Return (X, Y) of the center of cell containing provided text 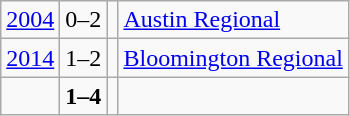
2014 (30, 58)
Bloomington Regional (233, 58)
1–2 (84, 58)
0–2 (84, 20)
2004 (30, 20)
Austin Regional (233, 20)
1–4 (84, 96)
